Return the [x, y] coordinate for the center point of the cell that contains the specified text.  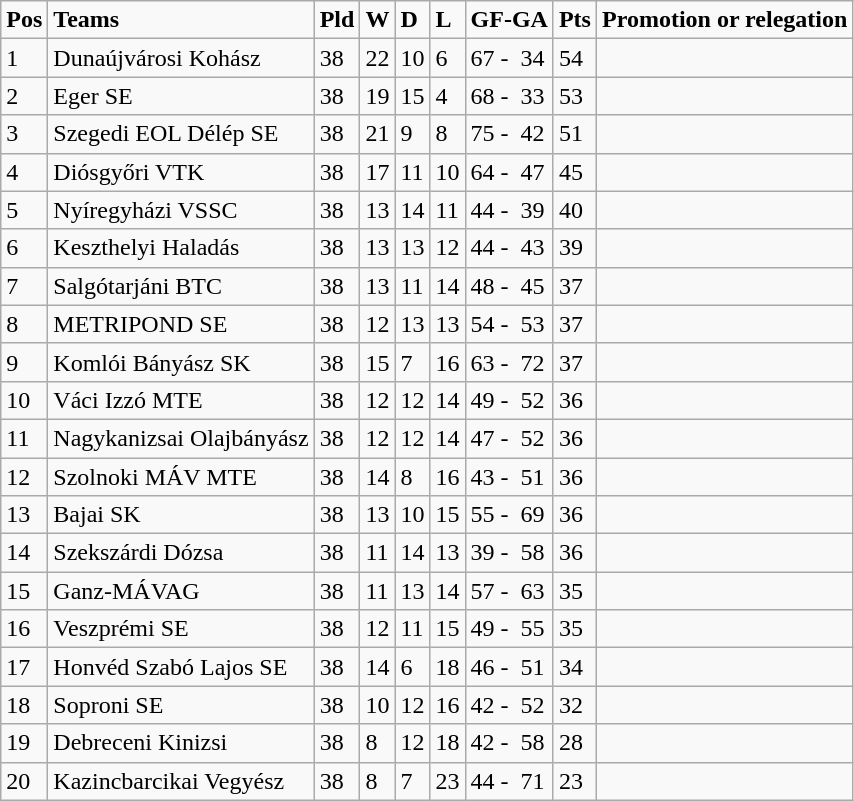
53 [574, 96]
49 - 55 [509, 629]
28 [574, 743]
44 - 71 [509, 781]
D [412, 20]
45 [574, 172]
Honvéd Szabó Lajos SE [181, 667]
Nagykanizsai Olajbányász [181, 438]
5 [24, 210]
46 - 51 [509, 667]
32 [574, 705]
L [448, 20]
Salgótarjáni BTC [181, 286]
Promotion or relegation [724, 20]
Szegedi EOL Délép SE [181, 134]
68 - 33 [509, 96]
Szekszárdi Dózsa [181, 553]
54 - 53 [509, 324]
20 [24, 781]
Pos [24, 20]
Diósgyőri VTK [181, 172]
55 - 69 [509, 515]
51 [574, 134]
Debreceni Kinizsi [181, 743]
39 - 58 [509, 553]
Eger SE [181, 96]
40 [574, 210]
67 - 34 [509, 58]
Kazincbarcikai Vegyész [181, 781]
W [378, 20]
63 - 72 [509, 362]
Teams [181, 20]
64 - 47 [509, 172]
48 - 45 [509, 286]
1 [24, 58]
44 - 43 [509, 248]
22 [378, 58]
METRIPOND SE [181, 324]
Nyíregyházi VSSC [181, 210]
Soproni SE [181, 705]
34 [574, 667]
Dunaújvárosi Kohász [181, 58]
43 - 51 [509, 477]
42 - 52 [509, 705]
Keszthelyi Haladás [181, 248]
44 - 39 [509, 210]
Szolnoki MÁV MTE [181, 477]
75 - 42 [509, 134]
42 - 58 [509, 743]
39 [574, 248]
21 [378, 134]
GF-GA [509, 20]
47 - 52 [509, 438]
Komlói Bányász SK [181, 362]
Pld [337, 20]
57 - 63 [509, 591]
Veszprémi SE [181, 629]
Váci Izzó MTE [181, 400]
Pts [574, 20]
54 [574, 58]
Ganz-MÁVAG [181, 591]
49 - 52 [509, 400]
Bajai SK [181, 515]
2 [24, 96]
3 [24, 134]
